Return the (X, Y) coordinate for the center point of the cell that contains the specified text.  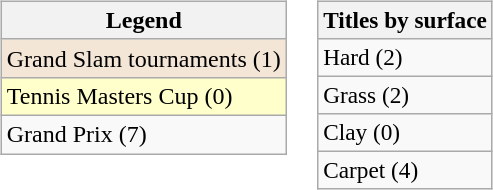
Tennis Masters Cup (0) (144, 96)
Carpet (4) (406, 171)
Legend (144, 20)
Grass (2) (406, 95)
Hard (2) (406, 57)
Titles by surface (406, 20)
Grand Prix (7) (144, 134)
Clay (0) (406, 133)
Grand Slam tournaments (1) (144, 58)
